Identify which cell holds the provided text, then report its [x, y] central coordinate. 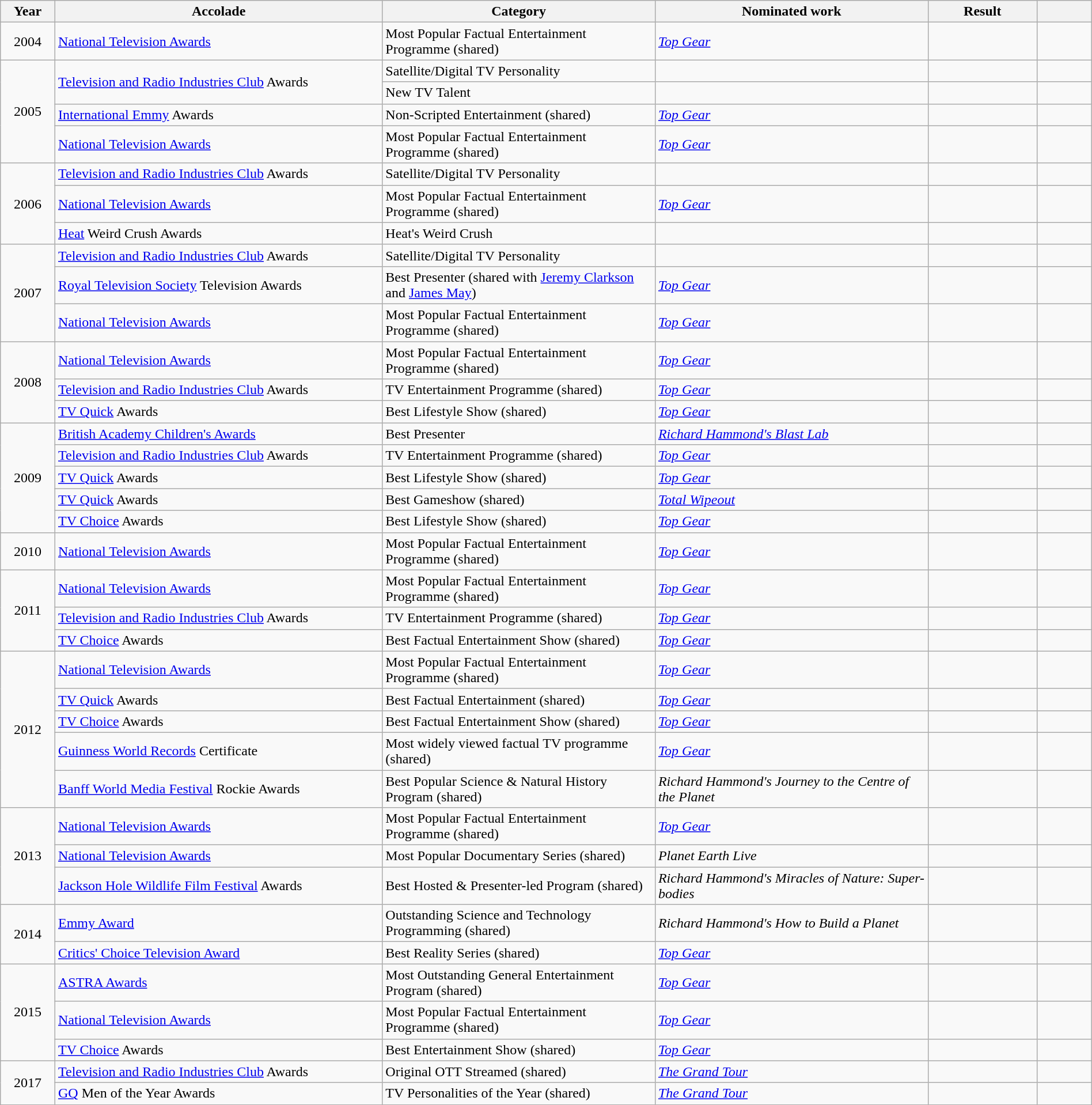
Most widely viewed factual TV programme (shared) [519, 751]
2012 [28, 729]
Best Factual Entertainment (shared) [519, 699]
2013 [28, 856]
2010 [28, 551]
2005 [28, 112]
Jackson Hole Wildlife Film Festival Awards [218, 886]
Most Popular Documentary Series (shared) [519, 856]
British Academy Children's Awards [218, 434]
Best Presenter [519, 434]
Guinness World Records Certificate [218, 751]
Royal Television Society Television Awards [218, 285]
Best Reality Series (shared) [519, 953]
2017 [28, 1083]
ASTRA Awards [218, 983]
Original OTT Streamed (shared) [519, 1072]
Richard Hammond's How to Build a Planet [791, 923]
Best Popular Science & Natural History Program (shared) [519, 788]
GQ Men of the Year Awards [218, 1093]
Banff World Media Festival Rockie Awards [218, 788]
Non-Scripted Entertainment (shared) [519, 115]
Heat Weird Crush Awards [218, 233]
Best Gameshow (shared) [519, 499]
Emmy Award [218, 923]
2015 [28, 1012]
New TV Talent [519, 93]
Total Wipeout [791, 499]
2007 [28, 293]
2009 [28, 478]
Critics' Choice Television Award [218, 953]
Best Presenter (shared with Jeremy Clarkson and James May) [519, 285]
Category [519, 12]
Heat's Weird Crush [519, 233]
Planet Earth Live [791, 856]
Nominated work [791, 12]
Richard Hammond's Journey to the Centre of the Planet [791, 788]
Best Hosted & Presenter-led Program (shared) [519, 886]
2004 [28, 41]
2006 [28, 204]
Most Outstanding General Entertainment Program (shared) [519, 983]
Year [28, 12]
2008 [28, 381]
2011 [28, 611]
Richard Hammond's Miracles of Nature: Super-bodies [791, 886]
TV Personalities of the Year (shared) [519, 1093]
2014 [28, 934]
Accolade [218, 12]
Best Entertainment Show (shared) [519, 1050]
Result [983, 12]
Richard Hammond's Blast Lab [791, 434]
Outstanding Science and Technology Programming (shared) [519, 923]
International Emmy Awards [218, 115]
